Search for the cell housing the specified text and yield its (x, y) center coordinate. 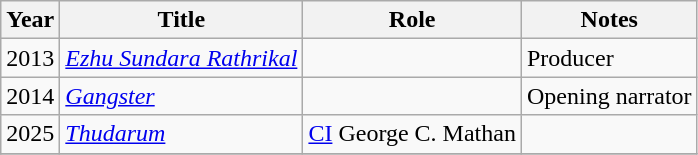
Notes (609, 20)
Gangster (182, 96)
2013 (30, 58)
Thudarum (182, 134)
2014 (30, 96)
CI George C. Mathan (412, 134)
Opening narrator (609, 96)
Role (412, 20)
Ezhu Sundara Rathrikal (182, 58)
2025 (30, 134)
Year (30, 20)
Producer (609, 58)
Title (182, 20)
